From the cell containing the given text, extract its center point as (X, Y) coordinate. 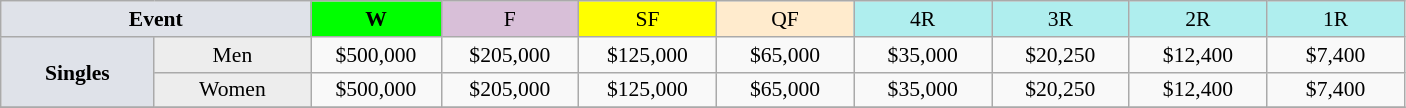
4R (923, 19)
W (376, 19)
Men (232, 55)
3R (1061, 19)
Singles (78, 72)
Women (232, 90)
QF (785, 19)
Event (156, 19)
1R (1336, 19)
SF (648, 19)
F (510, 19)
2R (1198, 19)
